Return (x, y) of the center of cell containing provided text 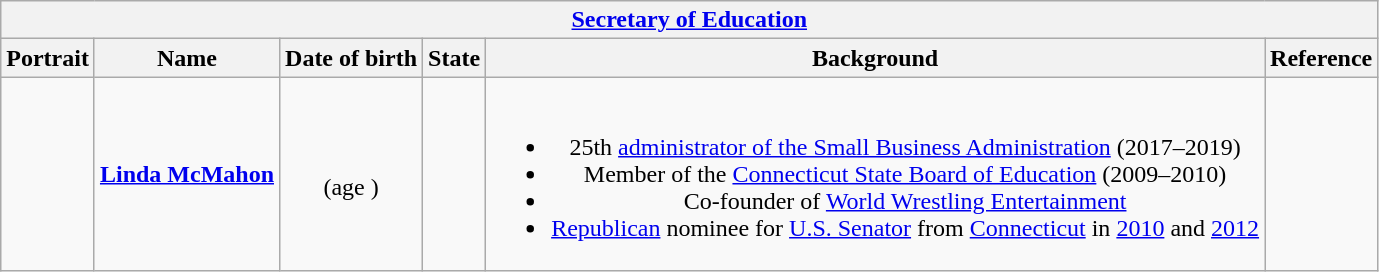
Secretary of Education (690, 20)
State (454, 58)
Date of birth (352, 58)
Name (186, 58)
(age ) (352, 174)
Reference (1322, 58)
Portrait (48, 58)
Background (876, 58)
Linda McMahon (186, 174)
